Return (X, Y) of the center of cell containing provided text 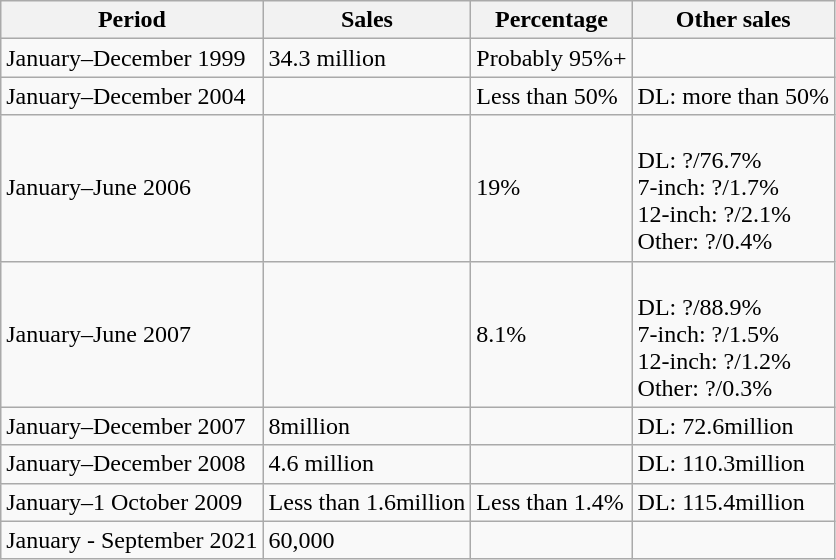
January–December 1999 (132, 58)
Less than 1.4% (552, 502)
8million (367, 426)
DL: ?/88.9% 7-inch: ?/1.5% 12-inch: ?/1.2% Other: ?/0.3% (733, 334)
Sales (367, 20)
Period (132, 20)
DL: more than 50% (733, 96)
DL: ?/76.7% 7-inch: ?/1.7% 12-inch: ?/2.1% Other: ?/0.4% (733, 188)
34.3 million (367, 58)
Percentage (552, 20)
DL: 110.3million (733, 464)
Probably 95%+ (552, 58)
60,000 (367, 540)
January–December 2004 (132, 96)
January - September 2021 (132, 540)
January–December 2008 (132, 464)
January–June 2007 (132, 334)
January–June 2006 (132, 188)
Less than 1.6million (367, 502)
DL: 115.4million (733, 502)
January–December 2007 (132, 426)
Other sales (733, 20)
January–1 October 2009 (132, 502)
8.1% (552, 334)
4.6 million (367, 464)
19% (552, 188)
DL: 72.6million (733, 426)
Less than 50% (552, 96)
